Find where the given text appears and provide that cell's center as (X, Y) coordinate. 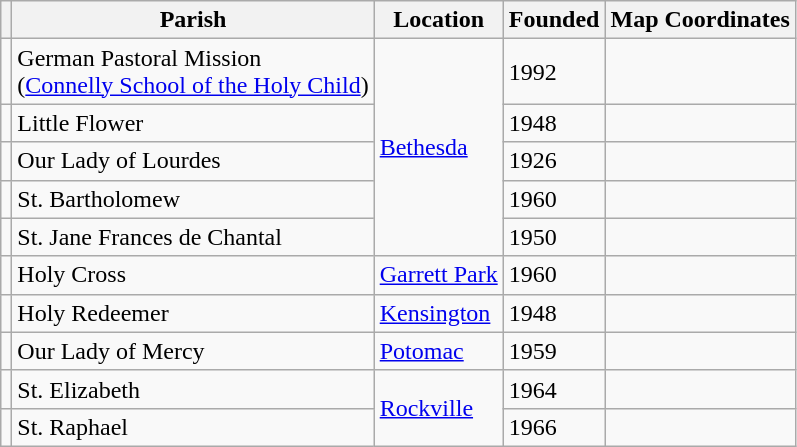
St. Bartholomew (193, 199)
Garrett Park (438, 275)
Holy Cross (193, 275)
Rockville (438, 408)
Founded (554, 20)
Map Coordinates (700, 20)
Parish (193, 20)
1966 (554, 427)
St. Jane Frances de Chantal (193, 237)
German Pastoral Mission(Connelly School of the Holy Child) (193, 72)
1959 (554, 351)
Our Lady of Mercy (193, 351)
Bethesda (438, 148)
1950 (554, 237)
1926 (554, 161)
St. Raphael (193, 427)
1964 (554, 389)
St. Elizabeth (193, 389)
Potomac (438, 351)
Kensington (438, 313)
Holy Redeemer (193, 313)
Location (438, 20)
Our Lady of Lourdes (193, 161)
Little Flower (193, 123)
1992 (554, 72)
